Output the (X, Y) coordinate of the center of the cell containing the given text.  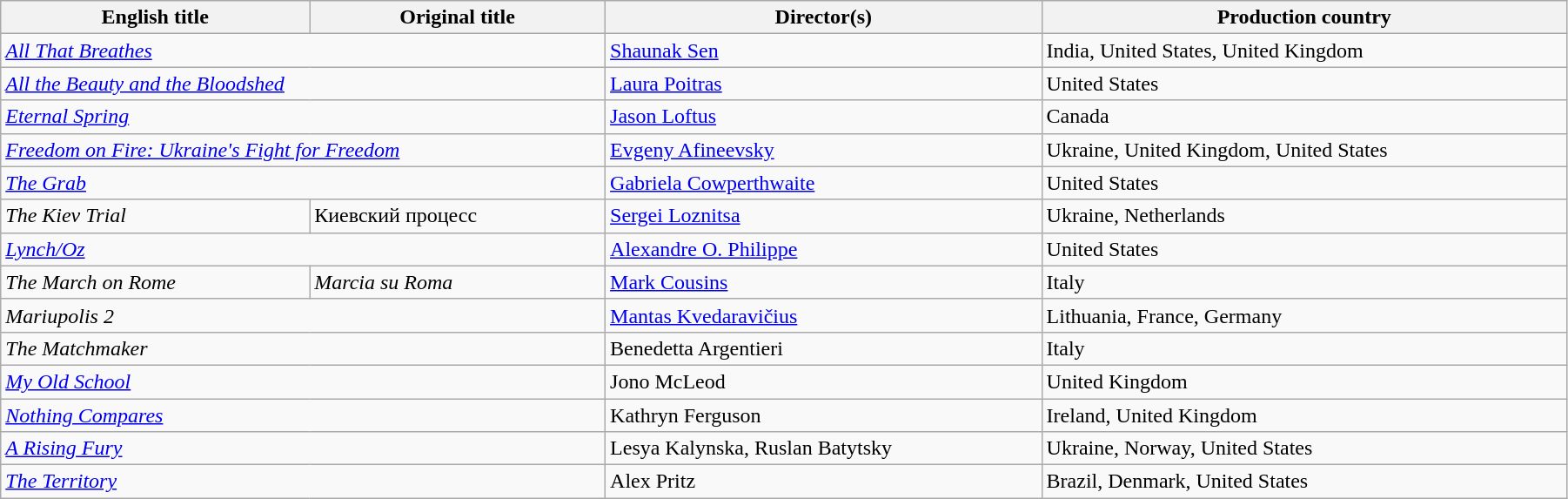
The Kiev Trial (155, 216)
Laura Poitras (824, 84)
Shaunak Sen (824, 51)
The Matchmaker (303, 348)
Marcia su Roma (458, 282)
All That Breathes (303, 51)
United Kingdom (1303, 381)
Benedetta Argentieri (824, 348)
Jason Loftus (824, 117)
The Territory (303, 482)
Director(s) (824, 17)
Alex Pritz (824, 482)
Freedom on Fire: Ukraine's Fight for Freedom (303, 150)
English title (155, 17)
Nothing Compares (303, 415)
Lesya Kalynska, Ruslan Batytsky (824, 448)
Киевский процесс (458, 216)
Canada (1303, 117)
Gabriela Cowperthwaite (824, 183)
Brazil, Denmark, United States (1303, 482)
Mariupolis 2 (303, 315)
The Grab (303, 183)
A Rising Fury (303, 448)
All the Beauty and the Bloodshed (303, 84)
Ukraine, Netherlands (1303, 216)
Mark Cousins (824, 282)
Mantas Kvedaravičius (824, 315)
Eternal Spring (303, 117)
The March on Rome (155, 282)
India, United States, United Kingdom (1303, 51)
Jono McLeod (824, 381)
Sergei Loznitsa (824, 216)
My Old School (303, 381)
Ireland, United Kingdom (1303, 415)
Ukraine, Norway, United States (1303, 448)
Original title (458, 17)
Lynch/Oz (303, 249)
Lithuania, France, Germany (1303, 315)
Production country (1303, 17)
Ukraine, United Kingdom, United States (1303, 150)
Evgeny Afineevsky (824, 150)
Kathryn Ferguson (824, 415)
Alexandre O. Philippe (824, 249)
